Provide the (X, Y) coordinate of the cell's center where the given text is located.  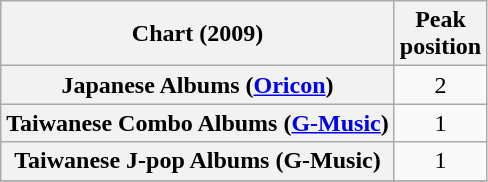
Taiwanese Combo Albums (G-Music) (198, 123)
Peakposition (440, 34)
Japanese Albums (Oricon) (198, 85)
Chart (2009) (198, 34)
2 (440, 85)
Taiwanese J-pop Albums (G-Music) (198, 161)
